Find where the given text appears and provide that cell's center as (X, Y) coordinate. 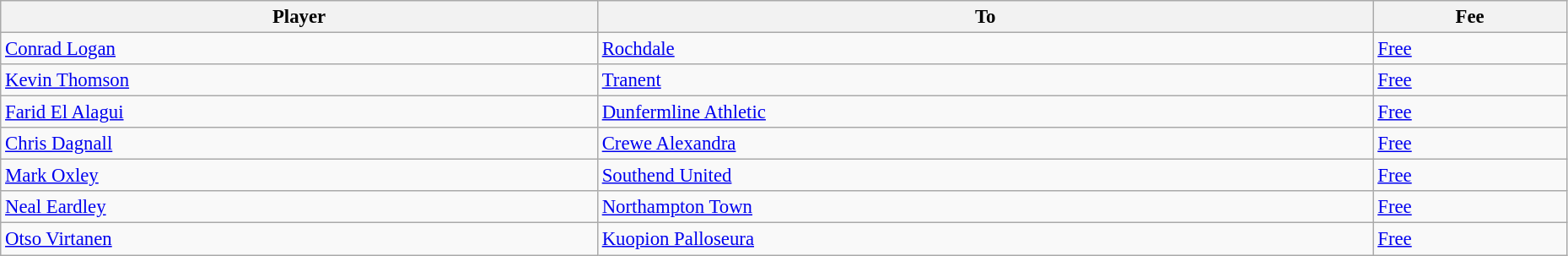
Dunfermline Athletic (985, 112)
Fee (1469, 17)
To (985, 17)
Crewe Alexandra (985, 144)
Farid El Alagui (299, 112)
Mark Oxley (299, 176)
Tranent (985, 80)
Neal Eardley (299, 207)
Kevin Thomson (299, 80)
Conrad Logan (299, 49)
Chris Dagnall (299, 144)
Otso Virtanen (299, 239)
Player (299, 17)
Northampton Town (985, 207)
Kuopion Palloseura (985, 239)
Rochdale (985, 49)
Southend United (985, 176)
